Search for the cell housing the specified text and yield its (X, Y) center coordinate. 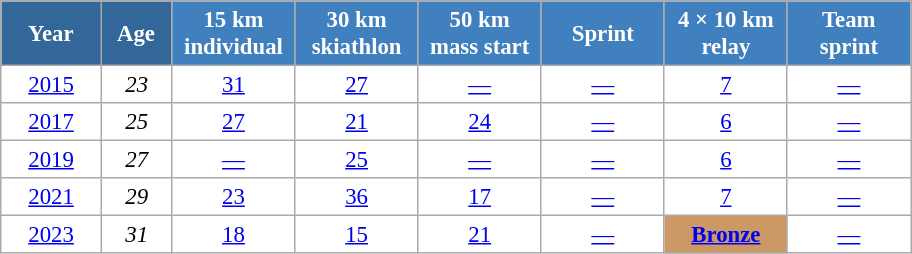
Year (52, 34)
29 (136, 197)
24 (480, 122)
2015 (52, 85)
36 (356, 197)
Sprint (602, 34)
50 km mass start (480, 34)
17 (480, 197)
Team sprint (848, 34)
2021 (52, 197)
15 (356, 235)
2019 (52, 160)
Bronze (726, 235)
2023 (52, 235)
Age (136, 34)
18 (234, 235)
4 × 10 km relay (726, 34)
15 km individual (234, 34)
30 km skiathlon (356, 34)
2017 (52, 122)
